Search for the cell housing the specified text and yield its (X, Y) center coordinate. 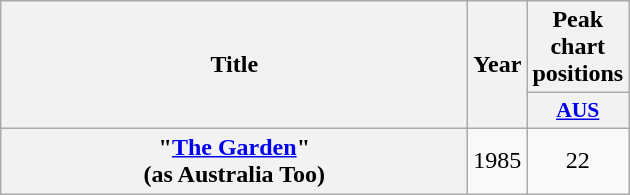
"The Garden"(as Australia Too) (234, 160)
Title (234, 65)
Year (498, 65)
Peak chart positions (578, 47)
AUS (578, 111)
22 (578, 160)
1985 (498, 160)
